Search for the cell housing the specified text and yield its (X, Y) center coordinate. 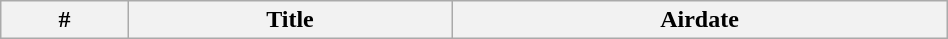
Title (290, 20)
# (64, 20)
Airdate (700, 20)
